Pinpoint the cell where the given text exists, returning its [X, Y] midpoint coordinate. 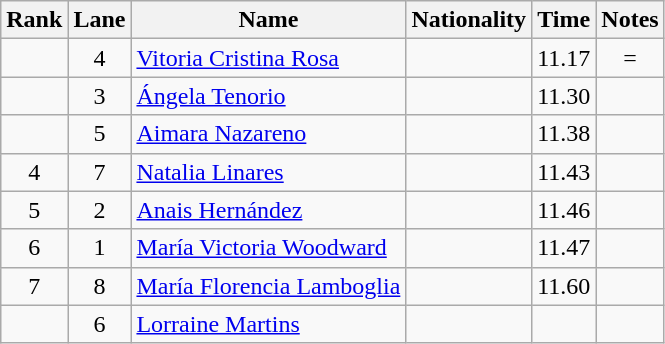
Ángela Tenorio [268, 96]
11.60 [564, 286]
Nationality [469, 20]
11.38 [564, 134]
Notes [630, 20]
Aimara Nazareno [268, 134]
11.47 [564, 248]
María Victoria Woodward [268, 248]
11.30 [564, 96]
Time [564, 20]
= [630, 58]
1 [100, 248]
11.17 [564, 58]
Vitoria Cristina Rosa [268, 58]
11.46 [564, 210]
Anais Hernández [268, 210]
Natalia Linares [268, 172]
8 [100, 286]
Name [268, 20]
11.43 [564, 172]
María Florencia Lamboglia [268, 286]
Lane [100, 20]
3 [100, 96]
2 [100, 210]
Rank [34, 20]
Lorraine Martins [268, 324]
